Output the [X, Y] coordinate of the center of the cell containing the given text.  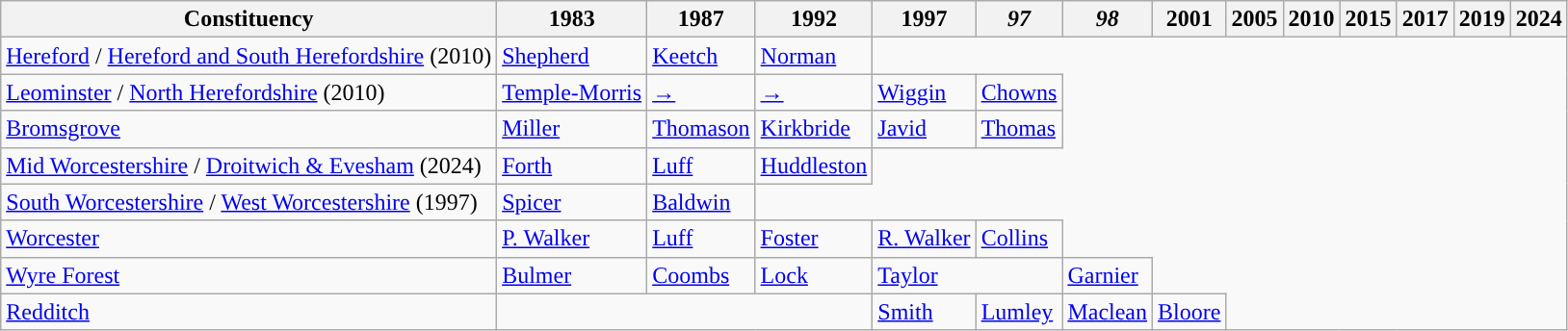
Leominster / North Herefordshire (2010) [248, 92]
Wyre Forest [248, 275]
Collins [1019, 239]
Thomason [701, 129]
Wiggin [925, 92]
Bulmer [572, 275]
2005 [1254, 19]
Bloore [1189, 312]
Lock [814, 275]
Constituency [248, 19]
Lumley [1019, 312]
Smith [925, 312]
Garnier [1108, 275]
2019 [1481, 19]
Spicer [572, 202]
Baldwin [701, 202]
2017 [1425, 19]
2024 [1539, 19]
Norman [814, 56]
Shepherd [572, 56]
Javid [925, 129]
Huddleston [814, 165]
Kirkbride [814, 129]
Maclean [1108, 312]
Temple-Morris [572, 92]
Mid Worcestershire / Droitwich & Evesham (2024) [248, 165]
Thomas [1019, 129]
1997 [925, 19]
Chowns [1019, 92]
2001 [1189, 19]
97 [1019, 19]
Bromsgrove [248, 129]
Forth [572, 165]
Worcester [248, 239]
1987 [701, 19]
1983 [572, 19]
Keetch [701, 56]
2010 [1312, 19]
R. Walker [925, 239]
Miller [572, 129]
Foster [814, 239]
Taylor [967, 275]
Redditch [248, 312]
South Worcestershire / West Worcestershire (1997) [248, 202]
Coombs [701, 275]
Hereford / Hereford and South Herefordshire (2010) [248, 56]
2015 [1368, 19]
P. Walker [572, 239]
98 [1108, 19]
1992 [814, 19]
